Identify which cell holds the provided text, then report its (X, Y) central coordinate. 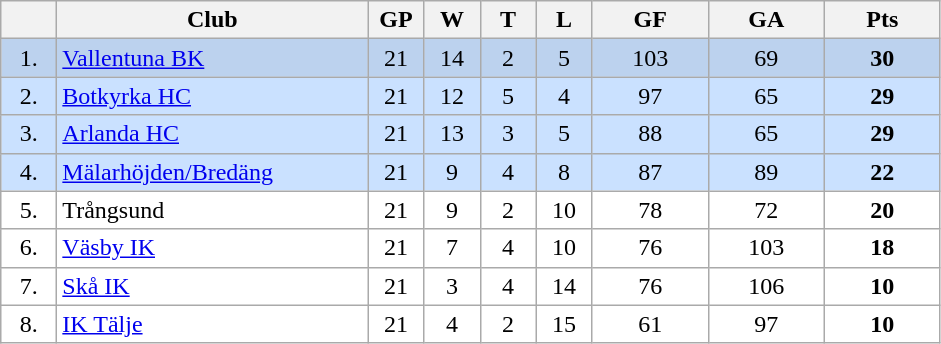
W (452, 20)
5. (29, 210)
30 (882, 58)
Botkyrka HC (212, 96)
Väsby IK (212, 248)
8. (29, 324)
72 (766, 210)
L (564, 20)
Vallentuna BK (212, 58)
3. (29, 134)
7. (29, 286)
88 (650, 134)
2. (29, 96)
1. (29, 58)
22 (882, 172)
7 (452, 248)
61 (650, 324)
89 (766, 172)
T (508, 20)
106 (766, 286)
Arlanda HC (212, 134)
4. (29, 172)
GA (766, 20)
13 (452, 134)
GF (650, 20)
20 (882, 210)
78 (650, 210)
6. (29, 248)
18 (882, 248)
Trångsund (212, 210)
IK Tälje (212, 324)
69 (766, 58)
87 (650, 172)
8 (564, 172)
Mälarhöjden/Bredäng (212, 172)
Pts (882, 20)
12 (452, 96)
Skå IK (212, 286)
GP (396, 20)
Club (212, 20)
15 (564, 324)
